Pinpoint the cell where the given text exists, returning its [X, Y] midpoint coordinate. 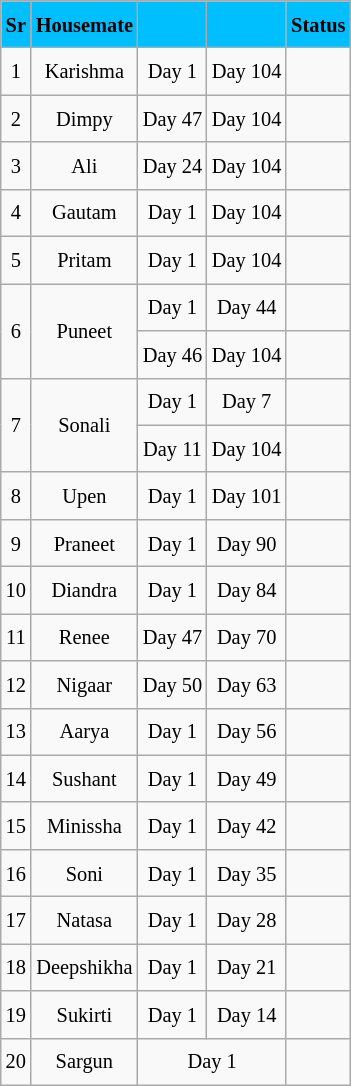
Day 84 [246, 590]
Day 42 [246, 826]
14 [16, 778]
Day 49 [246, 778]
Day 24 [172, 166]
Day 35 [246, 872]
20 [16, 1062]
Upen [84, 496]
Diandra [84, 590]
Day 44 [246, 306]
Deepshikha [84, 966]
17 [16, 920]
3 [16, 166]
15 [16, 826]
Day 14 [246, 1014]
Day 70 [246, 636]
10 [16, 590]
11 [16, 636]
Puneet [84, 330]
19 [16, 1014]
Day 46 [172, 354]
Day 28 [246, 920]
8 [16, 496]
Day 90 [246, 542]
9 [16, 542]
16 [16, 872]
Nigaar [84, 684]
7 [16, 425]
1 [16, 72]
Day 50 [172, 684]
13 [16, 732]
Day 63 [246, 684]
Sargun [84, 1062]
Praneet [84, 542]
Day 101 [246, 496]
Ali [84, 166]
Day 21 [246, 966]
Sukirti [84, 1014]
Gautam [84, 212]
Aarya [84, 732]
Minissha [84, 826]
Day 7 [246, 402]
5 [16, 260]
Status [318, 24]
Sushant [84, 778]
Sonali [84, 425]
2 [16, 118]
Natasa [84, 920]
Housemate [84, 24]
Day 11 [172, 448]
Renee [84, 636]
Sr [16, 24]
18 [16, 966]
4 [16, 212]
6 [16, 330]
Day 56 [246, 732]
Karishma [84, 72]
12 [16, 684]
Pritam [84, 260]
Dimpy [84, 118]
Soni [84, 872]
